Return (x, y) of the center of cell containing provided text 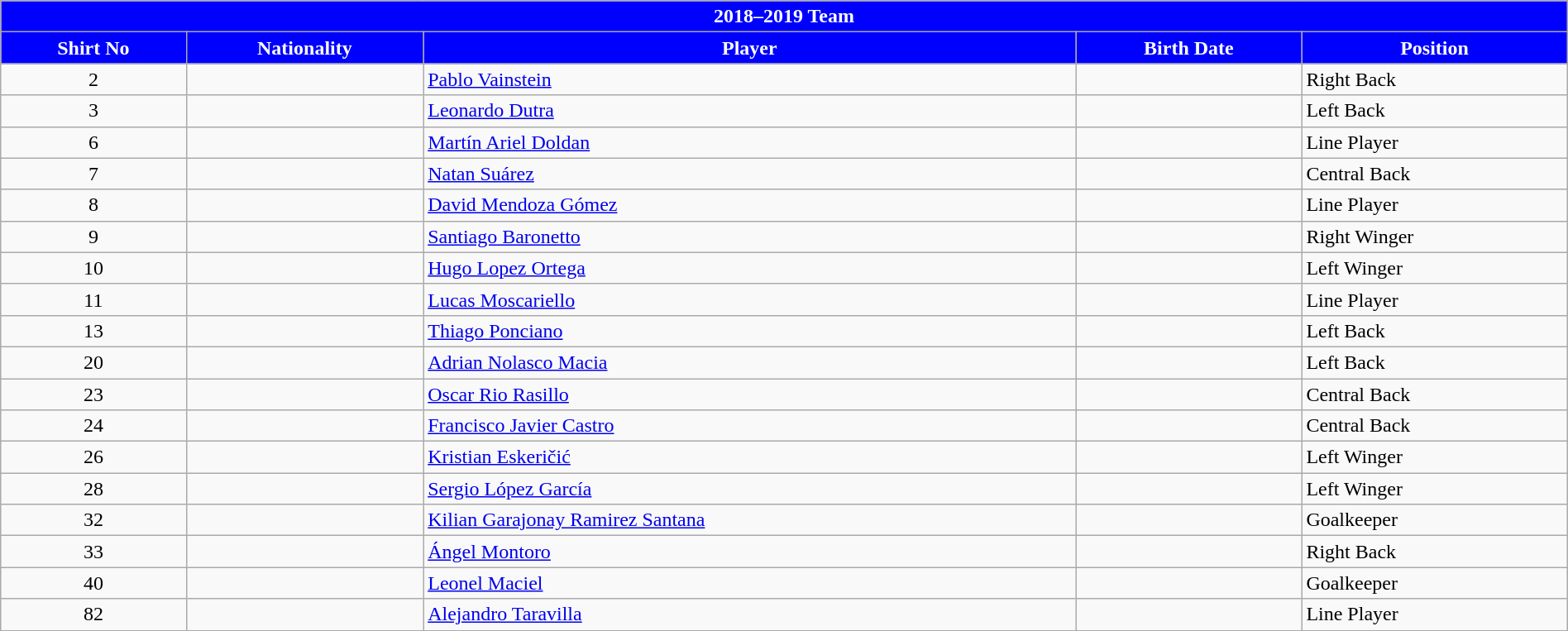
Shirt No (93, 48)
Pablo Vainstein (749, 79)
82 (93, 614)
Leonel Maciel (749, 583)
Oscar Rio Rasillo (749, 394)
Leonardo Dutra (749, 111)
Martín Ariel Doldan (749, 142)
Lucas Moscariello (749, 299)
32 (93, 520)
8 (93, 205)
Ángel Montoro (749, 552)
11 (93, 299)
Kilian Garajonay Ramirez Santana (749, 520)
Alejandro Taravilla (749, 614)
Nationality (304, 48)
Hugo Lopez Ortega (749, 268)
2018–2019 Team (784, 17)
13 (93, 331)
Birth Date (1189, 48)
Player (749, 48)
33 (93, 552)
6 (93, 142)
3 (93, 111)
Thiago Ponciano (749, 331)
Natan Suárez (749, 174)
Sergio López García (749, 489)
26 (93, 457)
Right Winger (1434, 237)
2 (93, 79)
Francisco Javier Castro (749, 426)
Santiago Baronetto (749, 237)
David Mendoza Gómez (749, 205)
Kristian Eskeričić (749, 457)
Adrian Nolasco Macia (749, 362)
Position (1434, 48)
40 (93, 583)
9 (93, 237)
20 (93, 362)
10 (93, 268)
28 (93, 489)
24 (93, 426)
23 (93, 394)
7 (93, 174)
